Output the (x, y) coordinate of the center of the cell containing the given text.  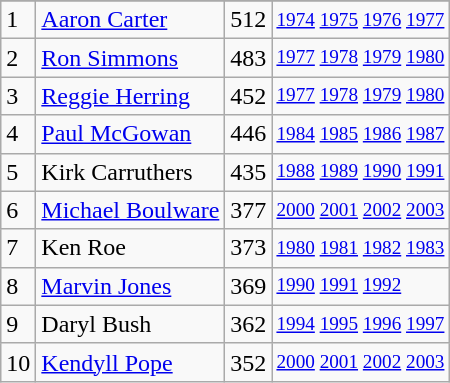
446 (248, 134)
Michael Boulware (130, 210)
Daryl Bush (130, 324)
1 (18, 20)
2 (18, 58)
Kirk Carruthers (130, 172)
1988 1989 1990 1991 (360, 172)
Aaron Carter (130, 20)
373 (248, 248)
Reggie Herring (130, 96)
352 (248, 362)
5 (18, 172)
Ken Roe (130, 248)
7 (18, 248)
4 (18, 134)
8 (18, 286)
3 (18, 96)
10 (18, 362)
9 (18, 324)
1974 1975 1976 1977 (360, 20)
369 (248, 286)
1994 1995 1996 1997 (360, 324)
Ron Simmons (130, 58)
483 (248, 58)
Paul McGowan (130, 134)
1984 1985 1986 1987 (360, 134)
1980 1981 1982 1983 (360, 248)
452 (248, 96)
362 (248, 324)
6 (18, 210)
512 (248, 20)
Marvin Jones (130, 286)
377 (248, 210)
435 (248, 172)
1990 1991 1992 (360, 286)
Kendyll Pope (130, 362)
